Search for the cell housing the specified text and yield its [X, Y] center coordinate. 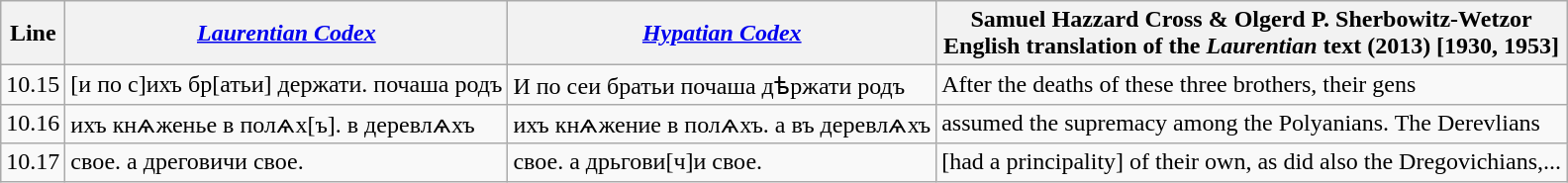
10.15 [34, 85]
After the deaths of these three brothers, their gens [1251, 85]
Line [34, 34]
10.16 [34, 124]
[had a principality] of their own, as did also the Dregovichians,... [1251, 162]
ихъ кнѧженье в полѧх[ъ]. в деревлѧхъ [287, 124]
Samuel Hazzard Cross & Olgerd P. Sherbowitz-WetzorEnglish translation of the Laurentian text (2013) [1930, 1953] [1251, 34]
свое. а дрьгови[ч]и свое. [723, 162]
Hypatian Codex [723, 34]
ихъ кнѧжение в полѧхъ. а въ деревлѧхъ [723, 124]
[и по с]ихъ бр[атьи] держати. почаша родъ [287, 85]
10.17 [34, 162]
Laurentian Codex [287, 34]
свое. а дреговичи свое. [287, 162]
assumed the supremacy among the Polyanians. The Derevlians [1251, 124]
И по сеи братьи почаша дѣржати родъ [723, 85]
